Identify which cell holds the provided text, then report its [x, y] central coordinate. 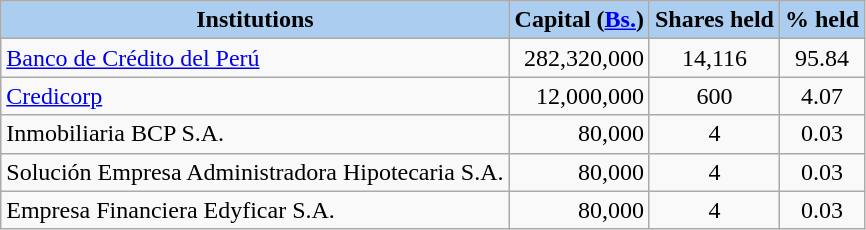
Credicorp [255, 96]
Banco de Crédito del Perú [255, 58]
Inmobiliaria BCP S.A. [255, 134]
Empresa Financiera Edyficar S.A. [255, 210]
% held [822, 20]
600 [714, 96]
Solución Empresa Administradora Hipotecaria S.A. [255, 172]
Capital (Bs.) [579, 20]
14,116 [714, 58]
Shares held [714, 20]
4.07 [822, 96]
Institutions [255, 20]
282,320,000 [579, 58]
95.84 [822, 58]
12,000,000 [579, 96]
